Extract the (x, y) coordinate from the center of the cell holding the provided text.  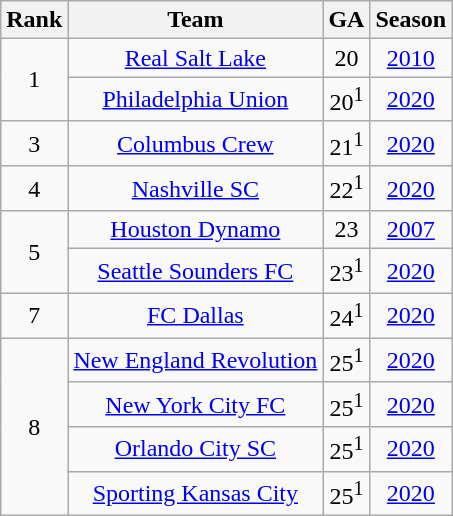
FC Dallas (196, 316)
Team (196, 20)
201 (346, 100)
Philadelphia Union (196, 100)
GA (346, 20)
Nashville SC (196, 188)
Seattle Sounders FC (196, 272)
3 (34, 144)
New England Revolution (196, 360)
241 (346, 316)
New York City FC (196, 404)
4 (34, 188)
23 (346, 230)
221 (346, 188)
5 (34, 252)
Columbus Crew (196, 144)
Sporting Kansas City (196, 494)
Orlando City SC (196, 450)
20 (346, 58)
7 (34, 316)
Real Salt Lake (196, 58)
Houston Dynamo (196, 230)
Rank (34, 20)
2007 (411, 230)
8 (34, 427)
1 (34, 80)
Season (411, 20)
211 (346, 144)
231 (346, 272)
2010 (411, 58)
